Pinpoint the cell where the given text exists, returning its [X, Y] midpoint coordinate. 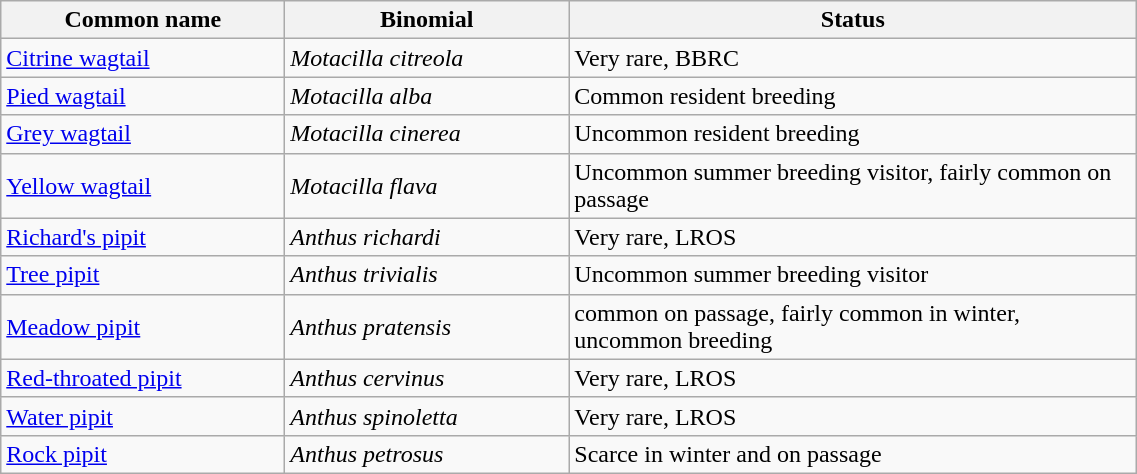
Uncommon summer breeding visitor, fairly common on passage [853, 186]
Uncommon summer breeding visitor [853, 275]
Meadow pipit [143, 326]
Red-throated pipit [143, 378]
Anthus pratensis [427, 326]
Scarce in winter and on passage [853, 454]
Pied wagtail [143, 96]
Binomial [427, 20]
Motacilla flava [427, 186]
Common name [143, 20]
Anthus cervinus [427, 378]
Motacilla cinerea [427, 134]
Very rare, BBRC [853, 58]
Anthus trivialis [427, 275]
common on passage, fairly common in winter, uncommon breeding [853, 326]
Anthus petrosus [427, 454]
Uncommon resident breeding [853, 134]
Tree pipit [143, 275]
Rock pipit [143, 454]
Status [853, 20]
Yellow wagtail [143, 186]
Anthus richardi [427, 237]
Citrine wagtail [143, 58]
Richard's pipit [143, 237]
Water pipit [143, 416]
Motacilla citreola [427, 58]
Common resident breeding [853, 96]
Motacilla alba [427, 96]
Anthus spinoletta [427, 416]
Grey wagtail [143, 134]
